Extract the [X, Y] coordinate from the center of the cell holding the provided text.  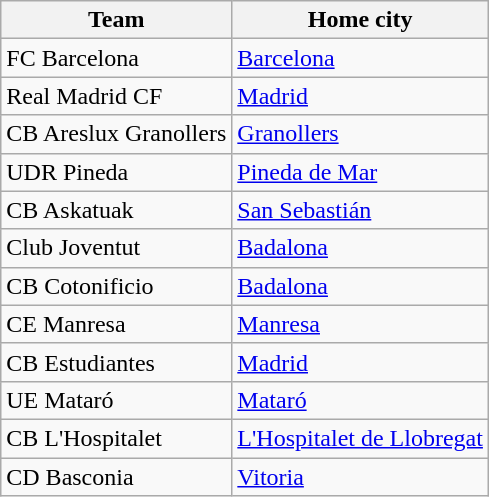
CB Cotonificio [116, 286]
Mataró [360, 400]
Real Madrid CF [116, 96]
Manresa [360, 324]
CB Estudiantes [116, 362]
L'Hospitalet de Llobregat [360, 438]
San Sebastián [360, 210]
CD Basconia [116, 477]
Team [116, 20]
Club Joventut [116, 248]
Granollers [360, 134]
UE Mataró [116, 400]
UDR Pineda [116, 172]
FC Barcelona [116, 58]
Vitoria [360, 477]
Home city [360, 20]
CB Areslux Granollers [116, 134]
Pineda de Mar [360, 172]
CB Askatuak [116, 210]
CB L'Hospitalet [116, 438]
CE Manresa [116, 324]
Barcelona [360, 58]
